Scan for the cell matching the given text and deliver its (X, Y) coordinate at center. 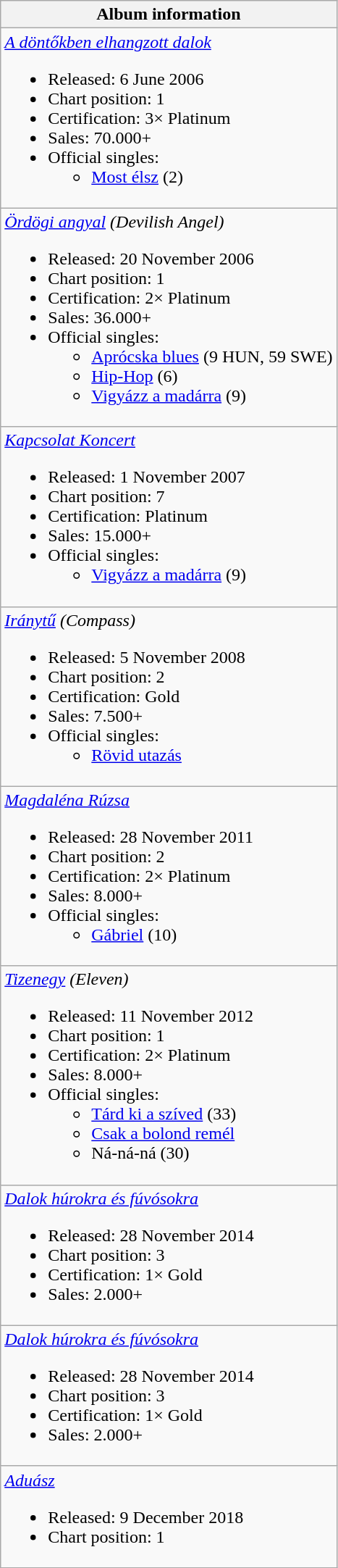
A döntőkben elhangzott dalokReleased: 6 June 2006Chart position: 1Certification: 3× PlatinumSales: 70.000+Official singles:Most élsz (2) (169, 118)
Iránytű (Compass)Released: 5 November 2008Chart position: 2Certification: GoldSales: 7.500+Official singles:Rövid utazás (169, 696)
Kapcsolat KoncertReleased: 1 November 2007Chart position: 7Certification: PlatinumSales: 15.000+Official singles:Vigyázz a madárra (9) (169, 517)
Magdaléna RúzsaReleased: 28 November 2011Chart position: 2Certification: 2× PlatinumSales: 8.000+Official singles:Gábriel (10) (169, 876)
AduászReleased: 9 December 2018Chart position: 1 (169, 1517)
Album information (169, 14)
